Scan for the cell matching the given text and deliver its [x, y] coordinate at center. 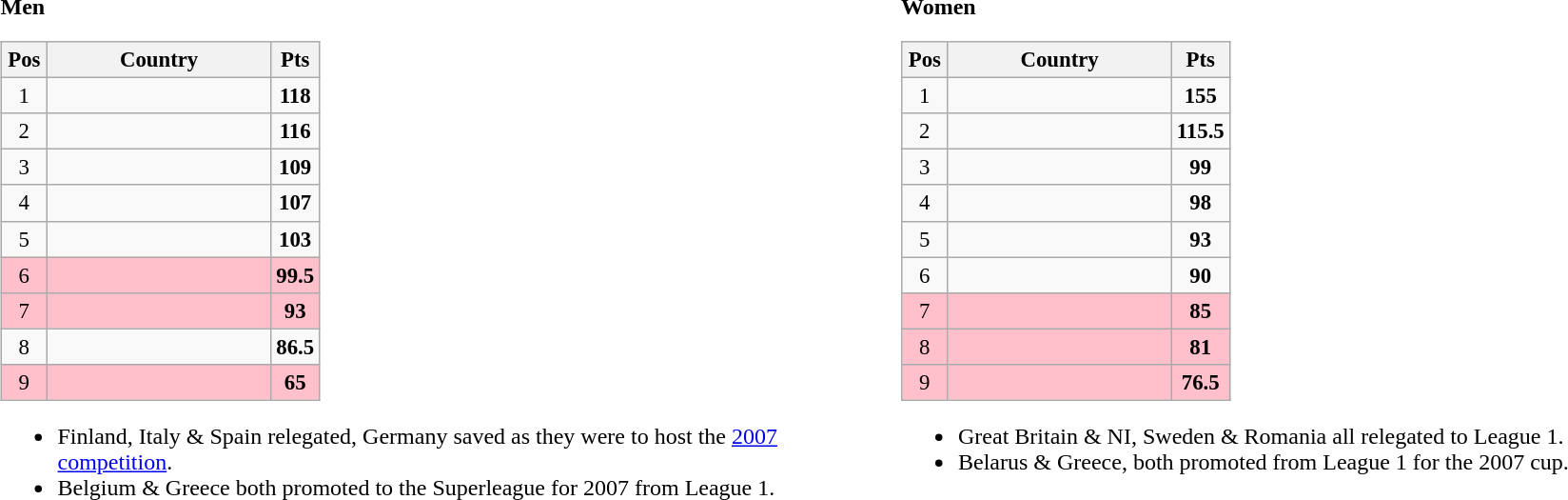
155 [1201, 96]
98 [1201, 203]
103 [295, 239]
90 [1201, 275]
107 [295, 203]
99 [1201, 168]
118 [295, 96]
65 [295, 382]
109 [295, 168]
81 [1201, 347]
115.5 [1201, 131]
86.5 [295, 347]
85 [1201, 310]
76.5 [1201, 382]
116 [295, 131]
99.5 [295, 275]
